Identify which cell holds the provided text, then report its [x, y] central coordinate. 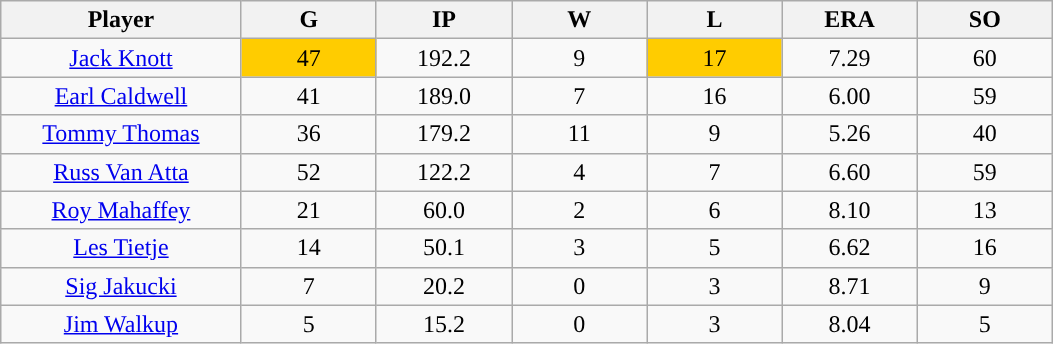
40 [984, 134]
36 [308, 134]
47 [308, 58]
8.10 [850, 210]
Les Tietje [121, 248]
13 [984, 210]
IP [444, 20]
Roy Mahaffey [121, 210]
41 [308, 96]
6 [714, 210]
189.0 [444, 96]
Tommy Thomas [121, 134]
8.71 [850, 286]
8.04 [850, 324]
14 [308, 248]
ERA [850, 20]
6.62 [850, 248]
17 [714, 58]
G [308, 20]
7.29 [850, 58]
Jim Walkup [121, 324]
15.2 [444, 324]
Sig Jakucki [121, 286]
192.2 [444, 58]
179.2 [444, 134]
60 [984, 58]
2 [580, 210]
52 [308, 172]
11 [580, 134]
L [714, 20]
Player [121, 20]
SO [984, 20]
5.26 [850, 134]
60.0 [444, 210]
4 [580, 172]
Jack Knott [121, 58]
W [580, 20]
20.2 [444, 286]
6.60 [850, 172]
6.00 [850, 96]
Earl Caldwell [121, 96]
122.2 [444, 172]
50.1 [444, 248]
21 [308, 210]
Russ Van Atta [121, 172]
